Return the [x, y] coordinate for the center point of the cell that contains the specified text.  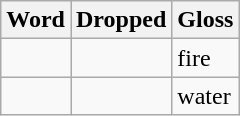
Dropped [120, 20]
Word [36, 20]
fire [206, 58]
water [206, 96]
Gloss [206, 20]
